From the cell containing the given text, extract its center point as [X, Y] coordinate. 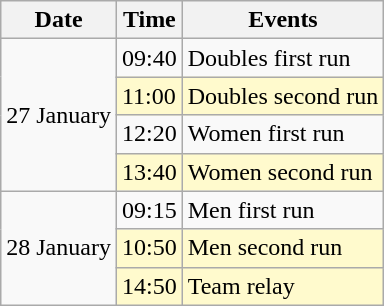
Men second run [283, 248]
13:40 [149, 172]
Time [149, 20]
Men first run [283, 210]
Doubles second run [283, 96]
Events [283, 20]
10:50 [149, 248]
Team relay [283, 286]
Women first run [283, 134]
Date [59, 20]
11:00 [149, 96]
14:50 [149, 286]
Doubles first run [283, 58]
09:15 [149, 210]
12:20 [149, 134]
27 January [59, 115]
Women second run [283, 172]
28 January [59, 248]
09:40 [149, 58]
